Return [X, Y] of the center of cell containing provided text 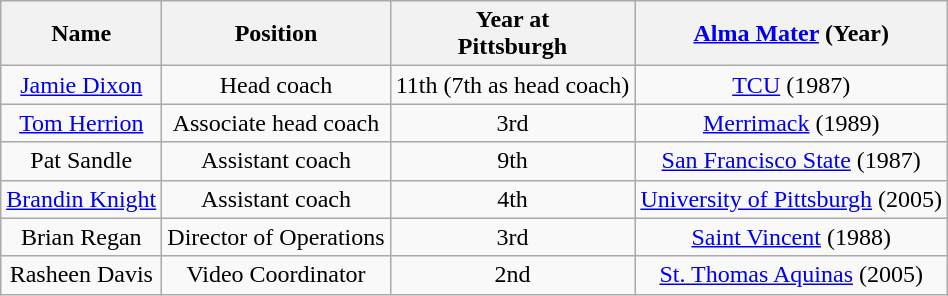
Position [276, 34]
Director of Operations [276, 237]
11th (7th as head coach) [512, 85]
Tom Herrion [82, 123]
St. Thomas Aquinas (2005) [792, 275]
Jamie Dixon [82, 85]
4th [512, 199]
University of Pittsburgh (2005) [792, 199]
San Francisco State (1987) [792, 161]
Name [82, 34]
9th [512, 161]
Merrimack (1989) [792, 123]
Brandin Knight [82, 199]
Alma Mater (Year) [792, 34]
2nd [512, 275]
Video Coordinator [276, 275]
Year at Pittsburgh [512, 34]
Pat Sandle [82, 161]
Saint Vincent (1988) [792, 237]
Rasheen Davis [82, 275]
Head coach [276, 85]
TCU (1987) [792, 85]
Associate head coach [276, 123]
Brian Regan [82, 237]
